Scan for the cell matching the given text and deliver its [x, y] coordinate at center. 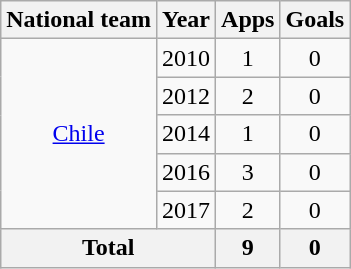
2017 [186, 210]
9 [248, 248]
Apps [248, 20]
Goals [315, 20]
Total [108, 248]
Year [186, 20]
2014 [186, 134]
Chile [79, 134]
2012 [186, 96]
2016 [186, 172]
3 [248, 172]
National team [79, 20]
2010 [186, 58]
